For the text-containing cell, return its midpoint in (X, Y) coordinate format. 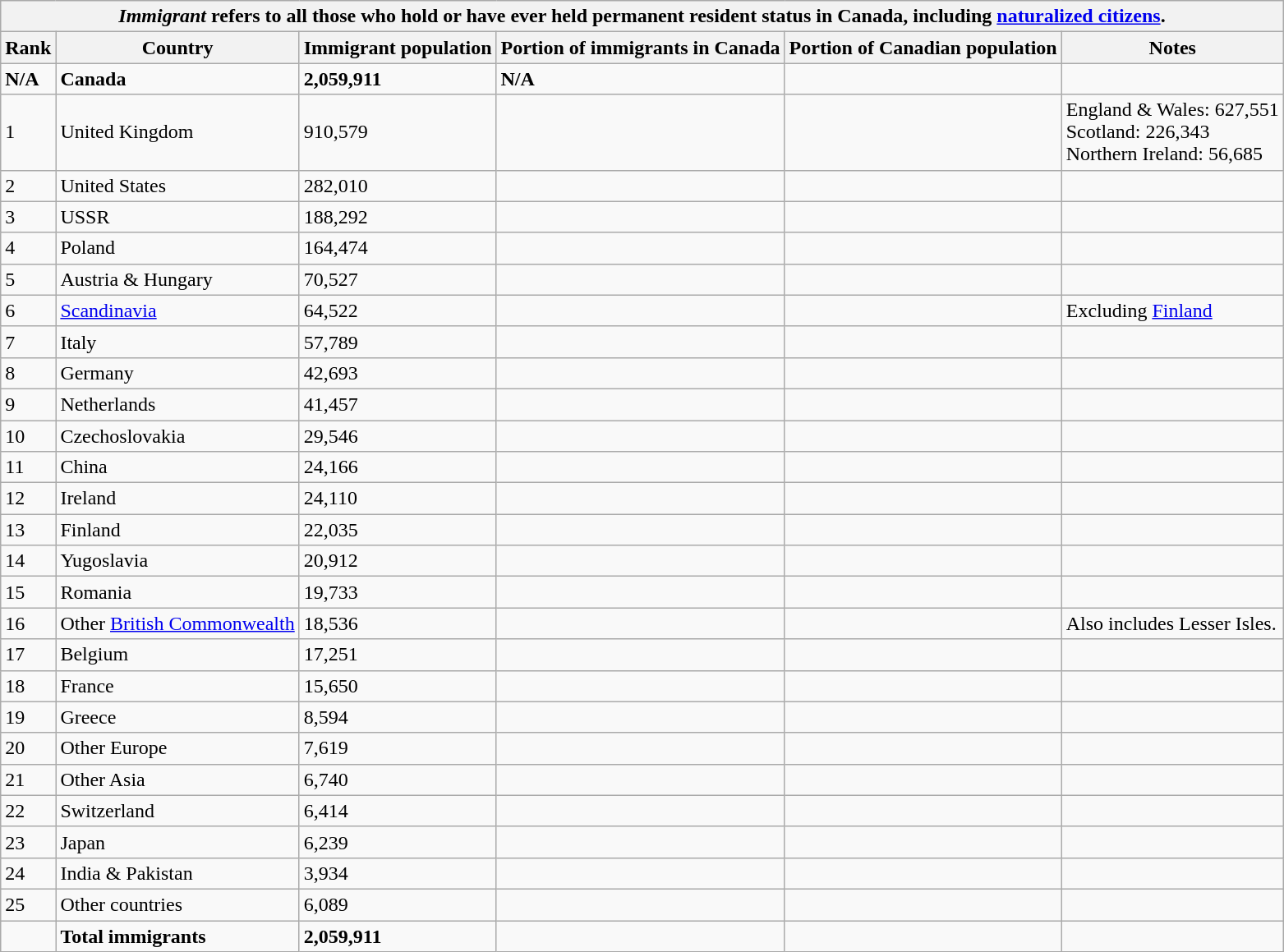
Italy (177, 342)
India & Pakistan (177, 873)
Czechoslovakia (177, 436)
14 (28, 561)
164,474 (398, 248)
42,693 (398, 373)
Also includes Lesser Isles. (1172, 623)
23 (28, 842)
7 (28, 342)
19 (28, 717)
41,457 (398, 404)
6,414 (398, 811)
England & Wales: 627,551Scotland: 226,343Northern Ireland: 56,685 (1172, 132)
Switzerland (177, 811)
China (177, 467)
Germany (177, 373)
29,546 (398, 436)
17,251 (398, 655)
3,934 (398, 873)
Greece (177, 717)
5 (28, 279)
Netherlands (177, 404)
64,522 (398, 310)
13 (28, 530)
Belgium (177, 655)
Portion of immigrants in Canada (641, 48)
11 (28, 467)
18 (28, 686)
282,010 (398, 186)
8,594 (398, 717)
Austria & Hungary (177, 279)
Other countries (177, 904)
France (177, 686)
Other Asia (177, 780)
Yugoslavia (177, 561)
15 (28, 592)
4 (28, 248)
24,166 (398, 467)
Immigrant population (398, 48)
Rank (28, 48)
17 (28, 655)
Canada (177, 79)
20,912 (398, 561)
6 (28, 310)
19,733 (398, 592)
7,619 (398, 748)
22 (28, 811)
6,089 (398, 904)
12 (28, 499)
10 (28, 436)
20 (28, 748)
6,740 (398, 780)
United States (177, 186)
9 (28, 404)
188,292 (398, 217)
Portion of Canadian population (923, 48)
2 (28, 186)
57,789 (398, 342)
8 (28, 373)
25 (28, 904)
USSR (177, 217)
70,527 (398, 279)
15,650 (398, 686)
Ireland (177, 499)
Excluding Finland (1172, 310)
24 (28, 873)
Total immigrants (177, 936)
Romania (177, 592)
3 (28, 217)
16 (28, 623)
Immigrant refers to all those who hold or have ever held permanent resident status in Canada, including naturalized citizens. (642, 16)
Other Europe (177, 748)
910,579 (398, 132)
United Kingdom (177, 132)
Japan (177, 842)
Scandinavia (177, 310)
Poland (177, 248)
22,035 (398, 530)
Notes (1172, 48)
Country (177, 48)
1 (28, 132)
6,239 (398, 842)
24,110 (398, 499)
Other British Commonwealth (177, 623)
Finland (177, 530)
21 (28, 780)
18,536 (398, 623)
